Locate the cell with the specified text and output its (X, Y) center coordinate. 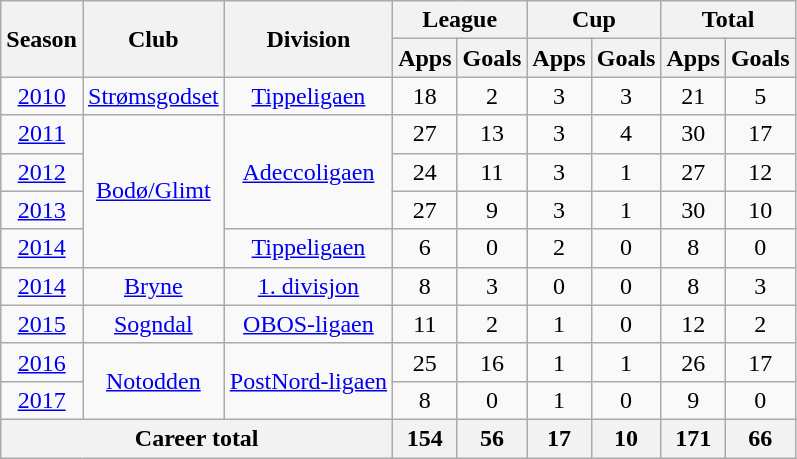
16 (492, 362)
25 (425, 362)
2011 (42, 134)
2013 (42, 210)
Total (728, 20)
1. divisjon (308, 286)
2016 (42, 362)
4 (626, 134)
18 (425, 96)
Cup (594, 20)
Notodden (153, 381)
Adeccoligaen (308, 172)
PostNord-ligaen (308, 381)
66 (760, 438)
2017 (42, 400)
24 (425, 172)
League (460, 20)
Season (42, 39)
2012 (42, 172)
5 (760, 96)
26 (693, 362)
Division (308, 39)
13 (492, 134)
56 (492, 438)
Sogndal (153, 324)
Club (153, 39)
Career total (197, 438)
171 (693, 438)
Bryne (153, 286)
2015 (42, 324)
6 (425, 248)
154 (425, 438)
Strømsgodset (153, 96)
21 (693, 96)
OBOS-ligaen (308, 324)
Bodø/Glimt (153, 191)
2010 (42, 96)
